Find where the given text appears and provide that cell's center as [X, Y] coordinate. 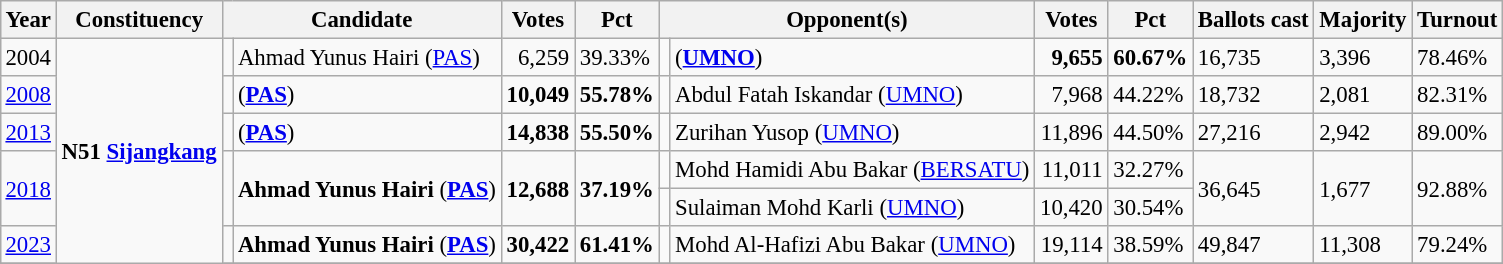
3,396 [1363, 57]
11,896 [1072, 133]
2,942 [1363, 133]
32.27% [1150, 170]
2018 [28, 188]
36,645 [1254, 188]
60.67% [1150, 57]
12,688 [538, 188]
27,216 [1254, 133]
55.78% [616, 95]
79.24% [1458, 245]
2008 [28, 95]
Ballots cast [1254, 20]
Zurihan Yusop (UMNO) [852, 133]
44.22% [1150, 95]
2004 [28, 57]
1,677 [1363, 188]
49,847 [1254, 245]
(UMNO) [852, 57]
Sulaiman Mohd Karli (UMNO) [852, 208]
82.31% [1458, 95]
55.50% [616, 133]
30,422 [538, 245]
2,081 [1363, 95]
30.54% [1150, 208]
6,259 [538, 57]
Mohd Al-Hafizi Abu Bakar (UMNO) [852, 245]
11,308 [1363, 245]
Turnout [1458, 20]
10,420 [1072, 208]
9,655 [1072, 57]
Opponent(s) [847, 20]
N51 Sijangkang [139, 151]
2023 [28, 245]
16,735 [1254, 57]
92.88% [1458, 188]
Abdul Fatah Iskandar (UMNO) [852, 95]
39.33% [616, 57]
Majority [1363, 20]
Year [28, 20]
37.19% [616, 188]
11,011 [1072, 170]
Mohd Hamidi Abu Bakar (BERSATU) [852, 170]
44.50% [1150, 133]
10,049 [538, 95]
38.59% [1150, 245]
78.46% [1458, 57]
14,838 [538, 133]
7,968 [1072, 95]
89.00% [1458, 133]
2013 [28, 133]
Constituency [139, 20]
18,732 [1254, 95]
61.41% [616, 245]
19,114 [1072, 245]
Candidate [362, 20]
